Locate the cell with the specified text and output its (X, Y) center coordinate. 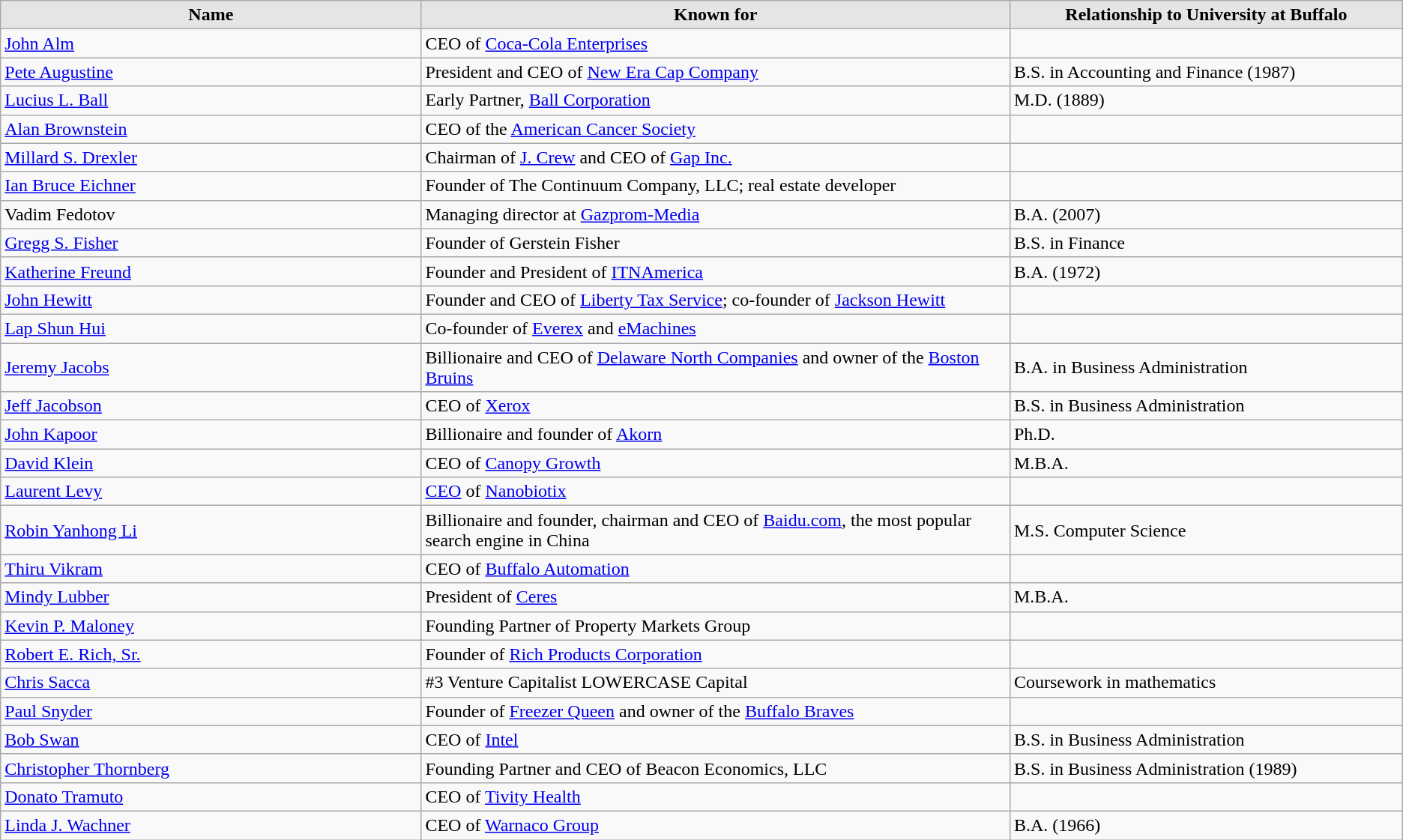
Relationship to University at Buffalo (1206, 15)
Lucius L. Ball (211, 100)
Paul Snyder (211, 711)
Known for (716, 15)
Early Partner, Ball Corporation (716, 100)
Chris Sacca (211, 683)
B.A. (1966) (1206, 825)
CEO of Tivity Health (716, 797)
Gregg S. Fisher (211, 243)
Robert E. Rich, Sr. (211, 654)
President and CEO of New Era Cap Company (716, 72)
Billionaire and CEO of Delaware North Companies and owner of the Boston Bruins (716, 367)
M.D. (1889) (1206, 100)
#3 Venture Capitalist LOWERCASE Capital (716, 683)
Name (211, 15)
CEO of Xerox (716, 406)
Founder of The Continuum Company, LLC; real estate developer (716, 186)
Donato Tramuto (211, 797)
Bob Swan (211, 740)
Billionaire and founder, chairman and CEO of Baidu.com, the most popular search engine in China (716, 531)
Jeremy Jacobs (211, 367)
Christopher Thornberg (211, 768)
President of Ceres (716, 597)
CEO of Nanobiotix (716, 492)
Mindy Lubber (211, 597)
Managing director at Gazprom-Media (716, 214)
CEO of Buffalo Automation (716, 569)
Robin Yanhong Li (211, 531)
Founder of Gerstein Fisher (716, 243)
David Klein (211, 463)
CEO of Warnaco Group (716, 825)
CEO of the American Cancer Society (716, 129)
Founding Partner and CEO of Beacon Economics, LLC (716, 768)
John Kapoor (211, 435)
Linda J. Wachner (211, 825)
Founder of Rich Products Corporation (716, 654)
Founder of Freezer Queen and owner of the Buffalo Braves (716, 711)
Jeff Jacobson (211, 406)
Pete Augustine (211, 72)
Katherine Freund (211, 271)
CEO of Coca-Cola Enterprises (716, 43)
Thiru Vikram (211, 569)
Kevin P. Maloney (211, 626)
Chairman of J. Crew and CEO of Gap Inc. (716, 157)
Alan Brownstein (211, 129)
Billionaire and founder of Akorn (716, 435)
M.S. Computer Science (1206, 531)
Millard S. Drexler (211, 157)
Ph.D. (1206, 435)
B.A. (1972) (1206, 271)
Vadim Fedotov (211, 214)
B.A. (2007) (1206, 214)
B.A. in Business Administration (1206, 367)
Founder and President of ITNAmerica (716, 271)
Laurent Levy (211, 492)
B.S. in Business Administration (1989) (1206, 768)
B.S. in Accounting and Finance (1987) (1206, 72)
Founding Partner of Property Markets Group (716, 626)
Ian Bruce Eichner (211, 186)
Co-founder of Everex and eMachines (716, 328)
CEO of Canopy Growth (716, 463)
John Hewitt (211, 300)
Lap Shun Hui (211, 328)
Coursework in mathematics (1206, 683)
B.S. in Finance (1206, 243)
Founder and CEO of Liberty Tax Service; co-founder of Jackson Hewitt (716, 300)
CEO of Intel (716, 740)
John Alm (211, 43)
